Pinpoint the cell where the given text exists, returning its [X, Y] midpoint coordinate. 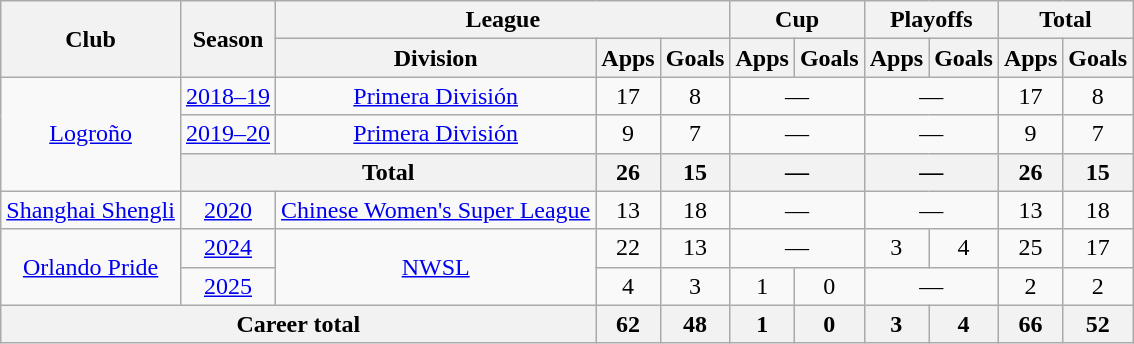
Logroño [91, 134]
66 [1030, 324]
2020 [228, 210]
Division [436, 58]
Chinese Women's Super League [436, 210]
2018–19 [228, 96]
2025 [228, 286]
Season [228, 39]
62 [628, 324]
48 [695, 324]
25 [1030, 248]
Orlando Pride [91, 267]
52 [1098, 324]
League [503, 20]
Club [91, 39]
Playoffs [931, 20]
2024 [228, 248]
Career total [298, 324]
Shanghai Shengli [91, 210]
NWSL [436, 267]
Cup [797, 20]
2019–20 [228, 134]
22 [628, 248]
